Capture the cell that displays the provided text and extract its [X, Y] central coordinate. 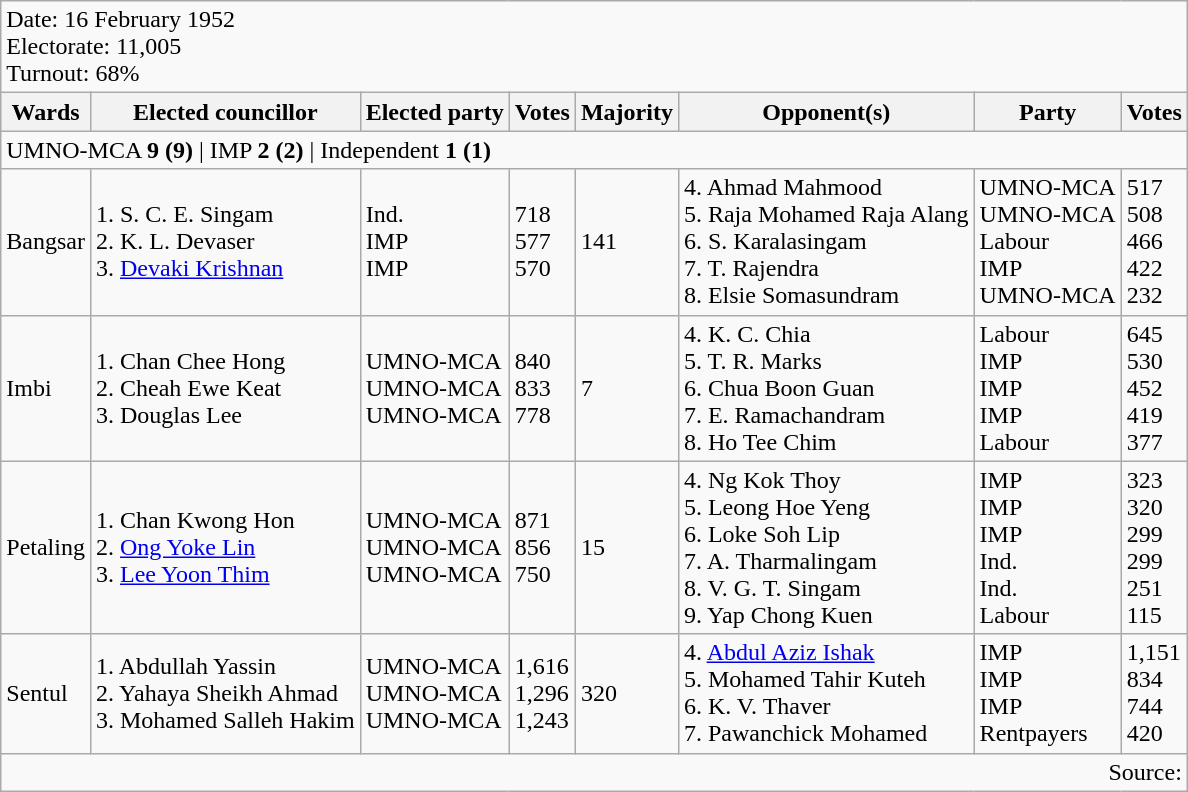
Bangsar [46, 242]
1. Chan Chee Hong2. Cheah Ewe Keat3. Douglas Lee [225, 388]
141 [626, 242]
IMPIMPIMPInd.Ind.Labour [1048, 548]
1,151834744420 [1154, 694]
323320299299251115 [1154, 548]
645530452419377 [1154, 388]
1,6161,2961,243 [542, 694]
517508466422232 [1154, 242]
1. Abdullah Yassin2. Yahaya Sheikh Ahmad3. Mohamed Salleh Hakim [225, 694]
Elected councillor [225, 112]
4. Abdul Aziz Ishak5. Mohamed Tahir Kuteh6. K. V. Thaver7. Pawanchick Mohamed [826, 694]
IMPIMPIMPRentpayers [1048, 694]
1. Chan Kwong Hon2. Ong Yoke Lin3. Lee Yoon Thim [225, 548]
UMNO-MCA 9 (9) | IMP 2 (2) | Independent 1 (1) [594, 150]
Date: 16 February 1952Electorate: 11,005Turnout: 68% [594, 47]
320 [626, 694]
15 [626, 548]
Party [1048, 112]
Elected party [434, 112]
4. Ahmad Mahmood5. Raja Mohamed Raja Alang6. S. Karalasingam7. T. Rajendra8. Elsie Somasundram [826, 242]
871856750 [542, 548]
LabourIMPIMPIMPLabour [1048, 388]
4. Ng Kok Thoy5. Leong Hoe Yeng6. Loke Soh Lip7. A. Tharmalingam8. V. G. T. Singam9. Yap Chong Kuen [826, 548]
7 [626, 388]
Sentul [46, 694]
4. K. C. Chia5. T. R. Marks6. Chua Boon Guan7. E. Ramachandram8. Ho Tee Chim [826, 388]
1. S. C. E. Singam2. K. L. Devaser3. Devaki Krishnan [225, 242]
Wards [46, 112]
Opponent(s) [826, 112]
UMNO-MCAUMNO-MCALabourIMPUMNO-MCA [1048, 242]
Ind.IMPIMP [434, 242]
718577570 [542, 242]
840833778 [542, 388]
Imbi [46, 388]
Petaling [46, 548]
Majority [626, 112]
Source: [594, 772]
